Determine the (x, y) coordinate at the center of the cell enclosing the given text.  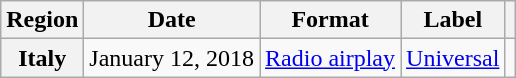
Italy (42, 58)
January 12, 2018 (172, 58)
Radio airplay (330, 58)
Universal (453, 58)
Region (42, 20)
Label (453, 20)
Format (330, 20)
Date (172, 20)
